Search for the cell housing the specified text and yield its (x, y) center coordinate. 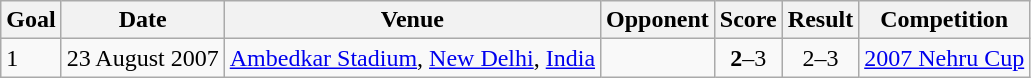
Result (820, 20)
Competition (944, 20)
23 August 2007 (142, 58)
Date (142, 20)
1 (31, 58)
Venue (412, 20)
Goal (31, 20)
2007 Nehru Cup (944, 58)
Opponent (658, 20)
Ambedkar Stadium, New Delhi, India (412, 58)
Score (748, 20)
